Determine the (X, Y) coordinate at the center of the cell enclosing the given text.  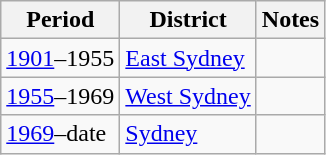
Sydney (188, 134)
East Sydney (188, 58)
Notes (290, 20)
1901–1955 (60, 58)
1969–date (60, 134)
West Sydney (188, 96)
Period (60, 20)
1955–1969 (60, 96)
District (188, 20)
